For the text-containing cell, return its midpoint in [x, y] coordinate format. 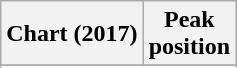
Chart (2017) [72, 34]
Peak position [189, 34]
